Return the [x, y] coordinate for the center point of the cell that contains the specified text.  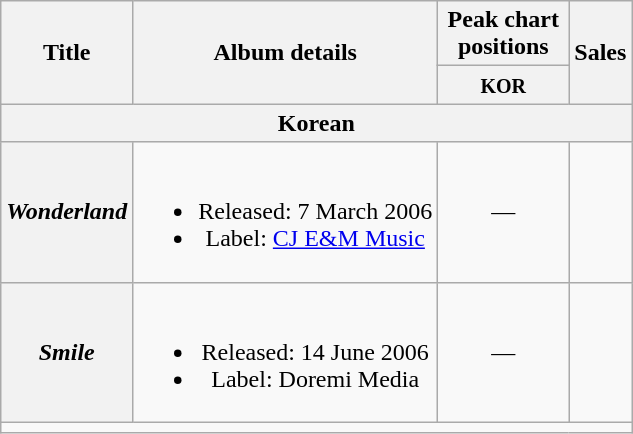
Released: 7 March 2006Label: CJ E&M Music [286, 212]
Wonderland [67, 212]
Title [67, 52]
Album details [286, 52]
Sales [600, 52]
Smile [67, 352]
Released: 14 June 2006Label: Doremi Media [286, 352]
KOR [504, 85]
Korean [316, 123]
Peak chart positions [504, 34]
